From the cell containing the given text, extract its center point as (X, Y) coordinate. 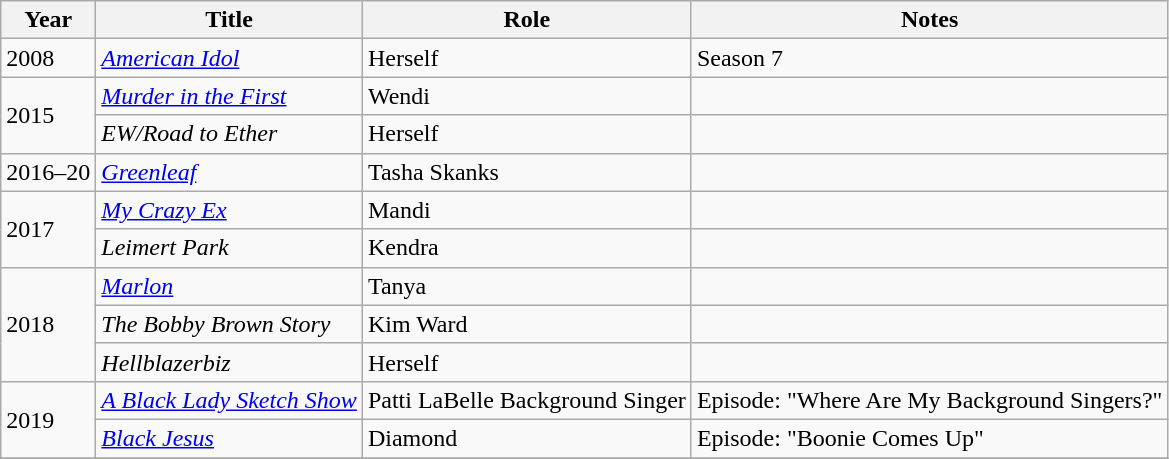
Tanya (526, 286)
Year (48, 20)
A Black Lady Sketch Show (230, 400)
Black Jesus (230, 438)
Greenleaf (230, 172)
Tasha Skanks (526, 172)
Notes (930, 20)
2016–20 (48, 172)
Leimert Park (230, 248)
Mandi (526, 210)
Hellblazerbiz (230, 362)
2015 (48, 115)
Marlon (230, 286)
EW/Road to Ether (230, 134)
2017 (48, 229)
American Idol (230, 58)
Title (230, 20)
Role (526, 20)
2008 (48, 58)
2019 (48, 419)
Murder in the First (230, 96)
My Crazy Ex (230, 210)
2018 (48, 324)
Diamond (526, 438)
The Bobby Brown Story (230, 324)
Kendra (526, 248)
Kim Ward (526, 324)
Episode: "Boonie Comes Up" (930, 438)
Wendi (526, 96)
Episode: "Where Are My Background Singers?" (930, 400)
Patti LaBelle Background Singer (526, 400)
Season 7 (930, 58)
